Output the [x, y] coordinate of the center of the cell containing the given text.  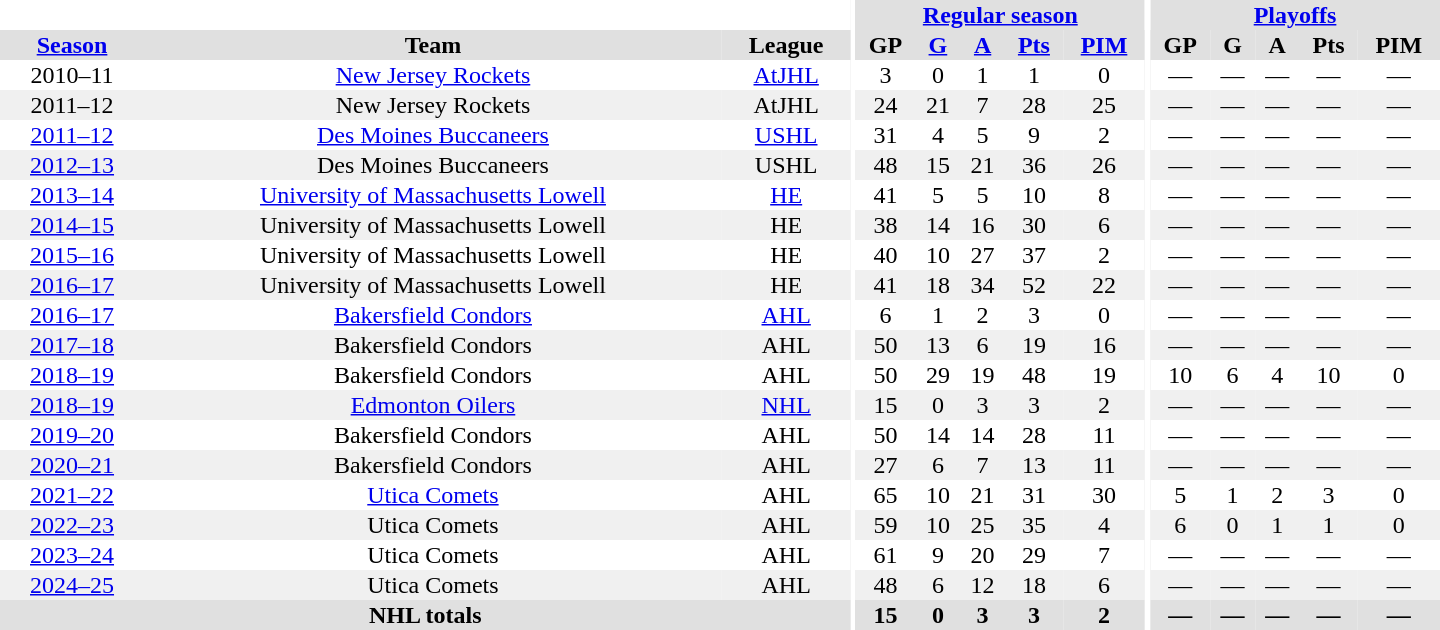
2020–21 [72, 465]
26 [1104, 165]
2012–13 [72, 165]
2015–16 [72, 255]
22 [1104, 285]
2014–15 [72, 225]
2023–24 [72, 555]
59 [885, 525]
2010–11 [72, 75]
40 [885, 255]
League [786, 45]
2021–22 [72, 495]
2013–14 [72, 195]
NHL [786, 405]
Edmonton Oilers [433, 405]
Team [433, 45]
20 [982, 555]
35 [1034, 525]
12 [982, 585]
38 [885, 225]
Regular season [1000, 15]
Season [72, 45]
8 [1104, 195]
37 [1034, 255]
34 [982, 285]
2017–18 [72, 345]
Playoffs [1295, 15]
52 [1034, 285]
65 [885, 495]
2022–23 [72, 525]
24 [885, 105]
NHL totals [425, 615]
61 [885, 555]
2019–20 [72, 435]
36 [1034, 165]
2024–25 [72, 585]
